Extract the [x, y] coordinate from the center of the cell holding the provided text.  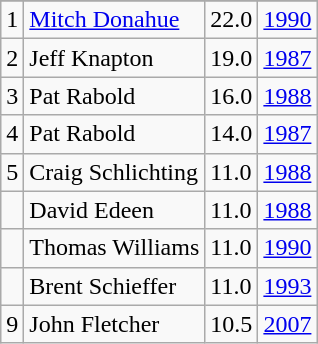
David Edeen [114, 210]
John Fletcher [114, 324]
16.0 [232, 96]
10.5 [232, 324]
2007 [288, 324]
Brent Schieffer [114, 286]
19.0 [232, 58]
Mitch Donahue [114, 20]
Jeff Knapton [114, 58]
4 [12, 134]
Craig Schlichting [114, 172]
1 [12, 20]
2 [12, 58]
Thomas Williams [114, 248]
1993 [288, 286]
14.0 [232, 134]
22.0 [232, 20]
5 [12, 172]
3 [12, 96]
9 [12, 324]
